Identify which cell holds the provided text, then report its [x, y] central coordinate. 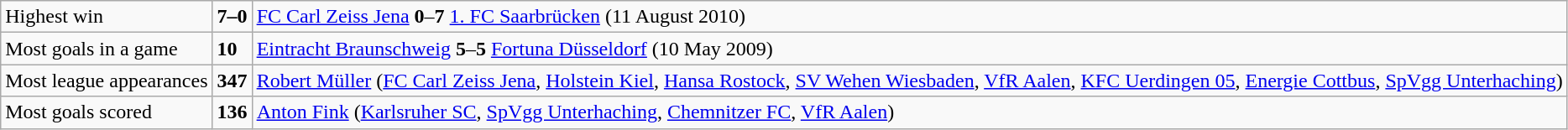
Eintracht Braunschweig 5–5 Fortuna Düsseldorf (10 May 2009) [910, 49]
Most goals scored [107, 112]
7–0 [232, 17]
Most goals in a game [107, 49]
FC Carl Zeiss Jena 0–7 1. FC Saarbrücken (11 August 2010) [910, 17]
10 [232, 49]
Highest win [107, 17]
Most league appearances [107, 81]
Anton Fink (Karlsruher SC, SpVgg Unterhaching, Chemnitzer FC, VfR Aalen) [910, 112]
347 [232, 81]
136 [232, 112]
